Return the [X, Y] coordinate for the center point of the cell that contains the specified text.  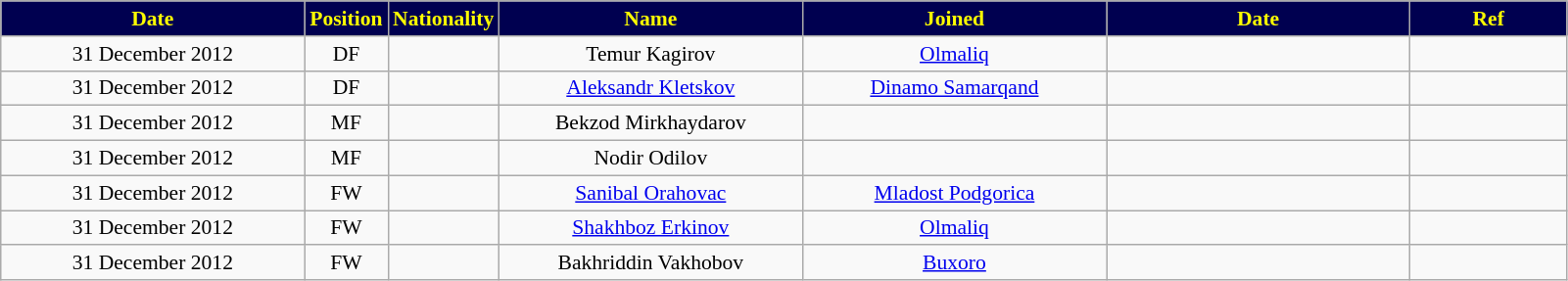
Aleksandr Kletskov [650, 88]
Sanibal Orahovac [650, 193]
Position [347, 19]
Shakhboz Erkinov [650, 228]
Mladost Podgorica [954, 193]
Nodir Odilov [650, 159]
Name [650, 19]
Bakhriddin Vakhobov [650, 263]
Nationality [443, 19]
Buxoro [954, 263]
Bekzod Mirkhaydarov [650, 123]
Ref [1489, 19]
Temur Kagirov [650, 54]
Joined [954, 19]
Dinamo Samarqand [954, 88]
